Identify which cell holds the provided text, then report its [x, y] central coordinate. 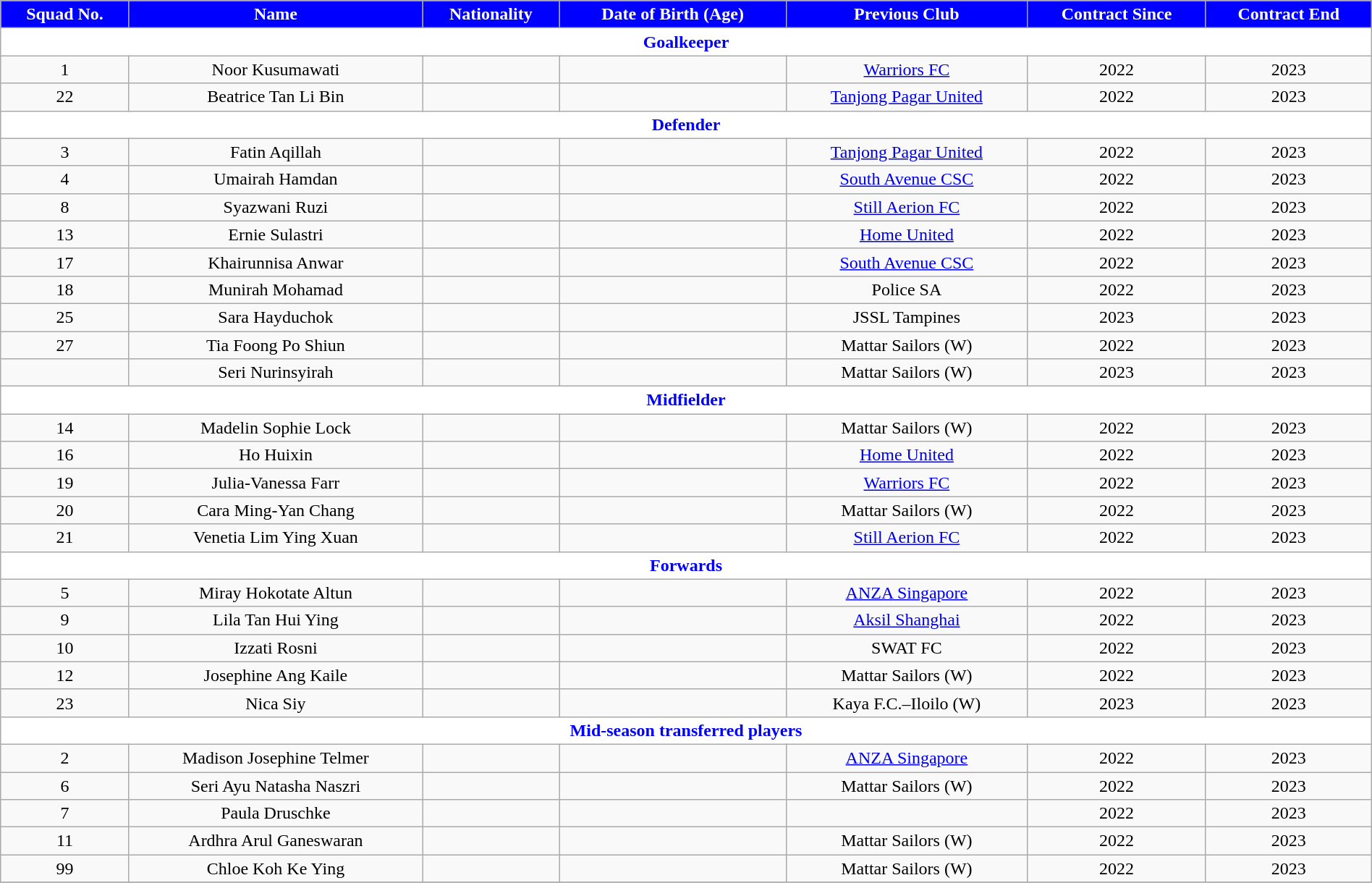
Madelin Sophie Lock [275, 428]
Munirah Mohamad [275, 290]
Izzati Rosni [275, 648]
Madison Josephine Telmer [275, 758]
Lila Tan Hui Ying [275, 620]
Date of Birth (Age) [673, 14]
Venetia Lim Ying Xuan [275, 538]
Squad No. [65, 14]
Cara Ming-Yan Chang [275, 510]
Forwards [686, 565]
12 [65, 675]
Seri Nurinsyirah [275, 373]
21 [65, 538]
Contract End [1288, 14]
Noor Kusumawati [275, 69]
Julia-Vanessa Farr [275, 483]
2 [65, 758]
17 [65, 262]
5 [65, 593]
Beatrice Tan Li Bin [275, 97]
8 [65, 207]
Defender [686, 124]
Police SA [907, 290]
11 [65, 841]
1 [65, 69]
Khairunnisa Anwar [275, 262]
27 [65, 345]
19 [65, 483]
14 [65, 428]
Nica Siy [275, 703]
Mid-season transferred players [686, 730]
99 [65, 869]
Goalkeeper [686, 42]
Previous Club [907, 14]
6 [65, 785]
Ardhra Arul Ganeswaran [275, 841]
Josephine Ang Kaile [275, 675]
JSSL Tampines [907, 317]
Ernie Sulastri [275, 235]
Contract Since [1117, 14]
3 [65, 152]
9 [65, 620]
Nationality [491, 14]
16 [65, 455]
Kaya F.C.–Iloilo (W) [907, 703]
Seri Ayu Natasha Naszri [275, 785]
Name [275, 14]
Fatin Aqillah [275, 152]
Aksil Shanghai [907, 620]
Syazwani Ruzi [275, 207]
Midfielder [686, 400]
7 [65, 814]
Umairah Hamdan [275, 179]
22 [65, 97]
Paula Druschke [275, 814]
Chloe Koh Ke Ying [275, 869]
Sara Hayduchok [275, 317]
23 [65, 703]
20 [65, 510]
SWAT FC [907, 648]
10 [65, 648]
18 [65, 290]
4 [65, 179]
Ho Huixin [275, 455]
Tia Foong Po Shiun [275, 345]
Miray Hokotate Altun [275, 593]
25 [65, 317]
13 [65, 235]
